Output the (X, Y) coordinate of the center of the cell containing the given text.  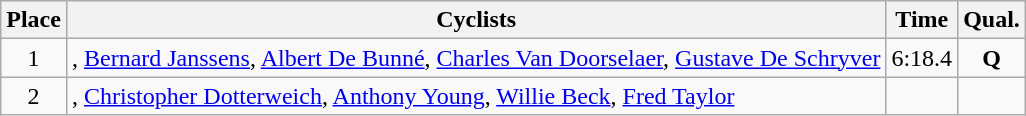
Q (992, 58)
2 (34, 96)
6:18.4 (922, 58)
Place (34, 20)
Cyclists (476, 20)
1 (34, 58)
, Christopher Dotterweich, Anthony Young, Willie Beck, Fred Taylor (476, 96)
Qual. (992, 20)
, Bernard Janssens, Albert De Bunné, Charles Van Doorselaer, Gustave De Schryver (476, 58)
Time (922, 20)
